Pinpoint the cell where the given text exists, returning its (x, y) midpoint coordinate. 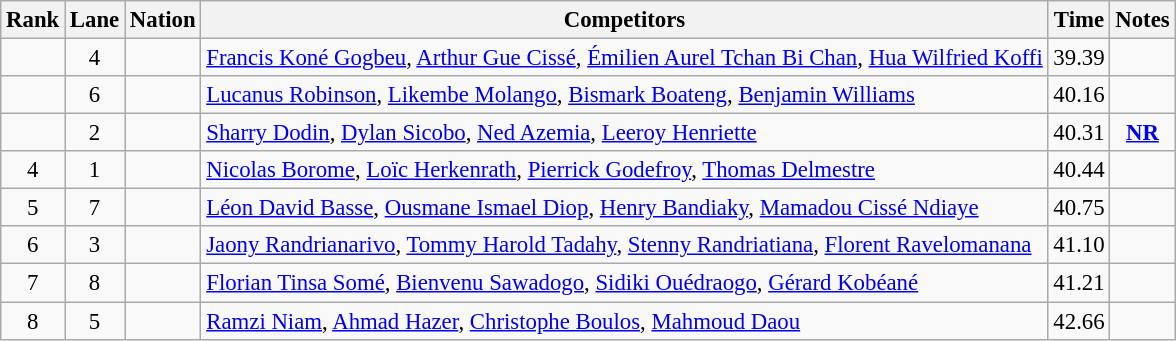
42.66 (1079, 321)
41.10 (1079, 245)
Sharry Dodin, Dylan Sicobo, Ned Azemia, Leeroy Henriette (624, 133)
Nation (163, 20)
Nicolas Borome, Loïc Herkenrath, Pierrick Godefroy, Thomas Delmestre (624, 170)
39.39 (1079, 58)
Competitors (624, 20)
Notes (1142, 20)
Lucanus Robinson, Likembe Molango, Bismark Boateng, Benjamin Williams (624, 95)
Ramzi Niam, Ahmad Hazer, Christophe Boulos, Mahmoud Daou (624, 321)
3 (95, 245)
Lane (95, 20)
Time (1079, 20)
Rank (33, 20)
40.31 (1079, 133)
Léon David Basse, Ousmane Ismael Diop, Henry Bandiaky, Mamadou Cissé Ndiaye (624, 208)
40.75 (1079, 208)
2 (95, 133)
NR (1142, 133)
40.44 (1079, 170)
1 (95, 170)
Florian Tinsa Somé, Bienvenu Sawadogo, Sidiki Ouédraogo, Gérard Kobéané (624, 283)
40.16 (1079, 95)
Francis Koné Gogbeu, Arthur Gue Cissé, Émilien Aurel Tchan Bi Chan, Hua Wilfried Koffi (624, 58)
41.21 (1079, 283)
Jaony Randrianarivo, Tommy Harold Tadahy, Stenny Randriatiana, Florent Ravelomanana (624, 245)
